Find where the given text appears and provide that cell's center as (X, Y) coordinate. 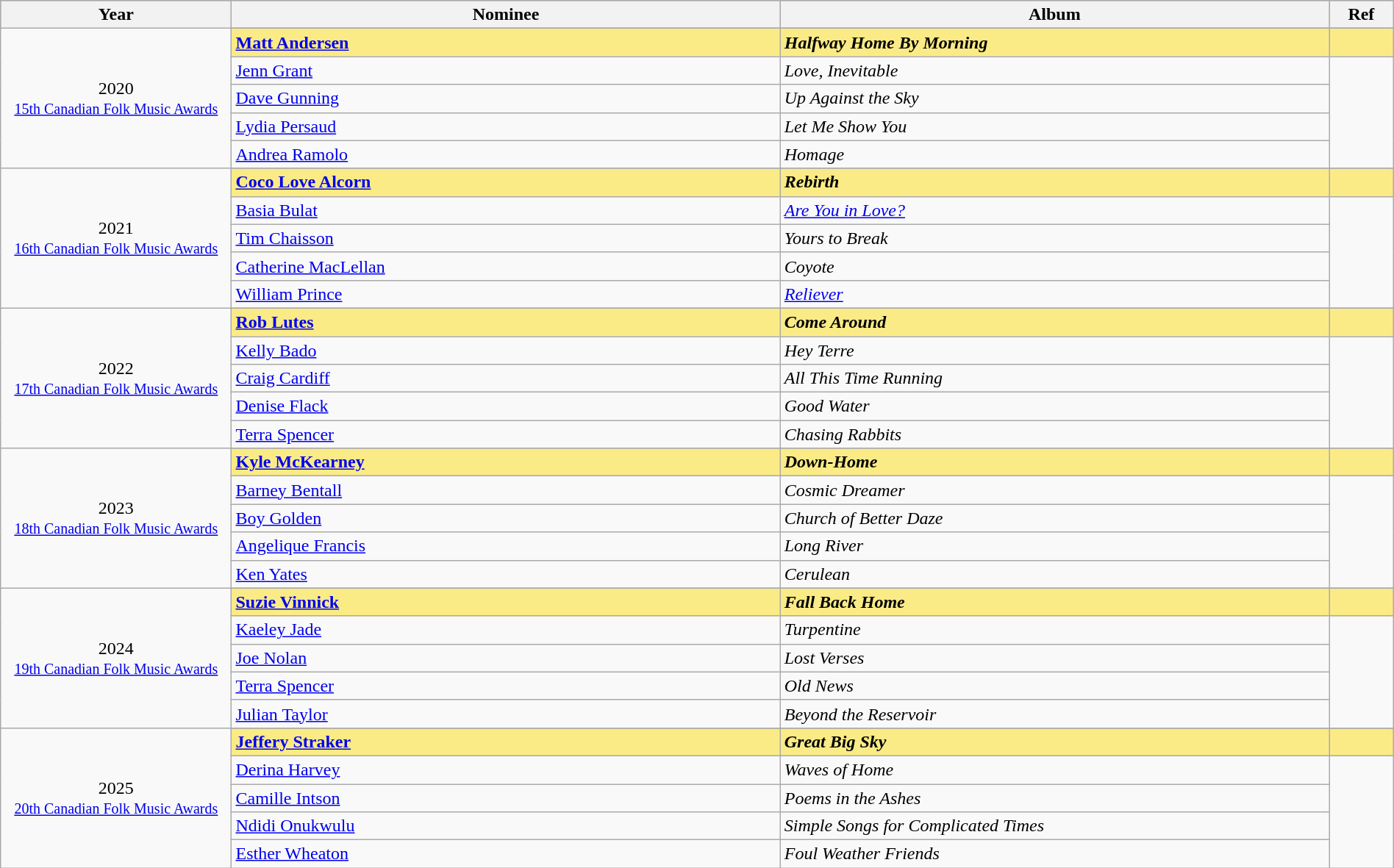
Come Around (1054, 322)
Kelly Bado (506, 351)
2022 17th Canadian Folk Music Awards (116, 378)
Tim Chaisson (506, 238)
Great Big Sky (1054, 742)
Down-Home (1054, 462)
Up Against the Sky (1054, 98)
Kaeley Jade (506, 630)
Basia Bulat (506, 210)
Catherine MacLellan (506, 266)
Dave Gunning (506, 98)
Barney Bentall (506, 490)
Yours to Break (1054, 238)
Beyond the Reservoir (1054, 714)
Cerulean (1054, 574)
Coco Love Alcorn (506, 182)
2021 16th Canadian Folk Music Awards (116, 238)
Ndidi Onukwulu (506, 826)
Rob Lutes (506, 322)
Cosmic Dreamer (1054, 490)
Old News (1054, 686)
Jeffery Straker (506, 742)
Suzie Vinnick (506, 602)
Andrea Ramolo (506, 154)
Long River (1054, 546)
Reliever (1054, 294)
All This Time Running (1054, 379)
Chasing Rabbits (1054, 434)
Coyote (1054, 266)
Album (1054, 15)
2024 19th Canadian Folk Music Awards (116, 658)
Ken Yates (506, 574)
Derina Harvey (506, 770)
Angelique Francis (506, 546)
Poems in the Ashes (1054, 797)
William Prince (506, 294)
2023 18th Canadian Folk Music Awards (116, 518)
Fall Back Home (1054, 602)
Jenn Grant (506, 71)
Camille Intson (506, 797)
Boy Golden (506, 518)
Homage (1054, 154)
Nominee (506, 15)
2025 20th Canadian Folk Music Awards (116, 797)
Love, Inevitable (1054, 71)
Church of Better Daze (1054, 518)
Year (116, 15)
Joe Nolan (506, 658)
Esther Wheaton (506, 854)
2020 15th Canadian Folk Music Awards (116, 98)
Halfway Home By Morning (1054, 43)
Julian Taylor (506, 714)
Lydia Persaud (506, 126)
Let Me Show You (1054, 126)
Hey Terre (1054, 351)
Good Water (1054, 406)
Waves of Home (1054, 770)
Simple Songs for Complicated Times (1054, 826)
Craig Cardiff (506, 379)
Are You in Love? (1054, 210)
Lost Verses (1054, 658)
Kyle McKearney (506, 462)
Foul Weather Friends (1054, 854)
Turpentine (1054, 630)
Ref (1362, 15)
Matt Andersen (506, 43)
Denise Flack (506, 406)
Rebirth (1054, 182)
